For the text-containing cell, return its midpoint in [X, Y] coordinate format. 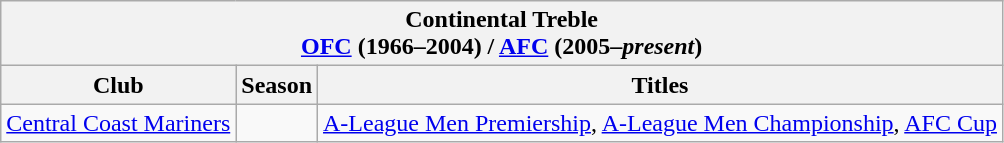
Club [118, 85]
Central Coast Mariners [118, 123]
Season [277, 85]
Titles [660, 85]
Continental TrebleOFC (1966–2004) / AFC (2005–present) [502, 34]
A-League Men Premiership, A-League Men Championship, AFC Cup [660, 123]
